Capture the cell that displays the provided text and extract its [X, Y] central coordinate. 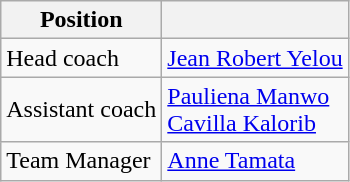
Position [82, 20]
Jean Robert Yelou [255, 58]
Pauliena Manwo Cavilla Kalorib [255, 110]
Assistant coach [82, 110]
Head coach [82, 58]
Team Manager [82, 161]
Anne Tamata [255, 161]
